Capture the cell that displays the provided text and extract its [X, Y] central coordinate. 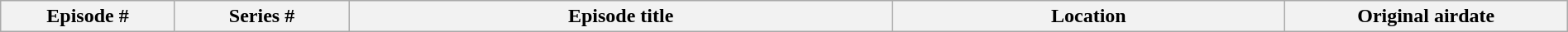
Location [1089, 16]
Episode title [621, 16]
Series # [261, 16]
Episode # [88, 16]
Original airdate [1426, 16]
